Return [X, Y] of the center of cell containing provided text 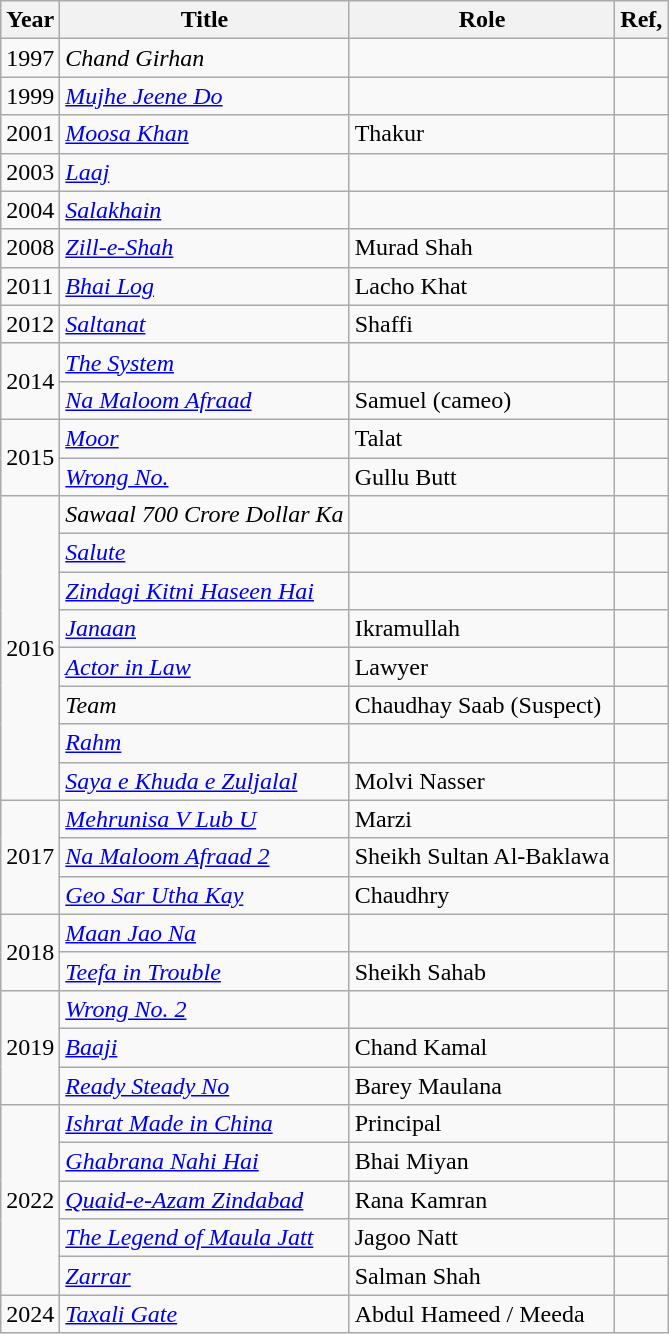
Samuel (cameo) [482, 400]
Zindagi Kitni Haseen Hai [204, 591]
Abdul Hameed / Meeda [482, 1314]
Gullu Butt [482, 477]
Ishrat Made in China [204, 1124]
Salman Shah [482, 1276]
Salakhain [204, 210]
2012 [30, 324]
Rahm [204, 743]
Rana Kamran [482, 1200]
2017 [30, 857]
2022 [30, 1200]
2019 [30, 1047]
Chaudhry [482, 895]
The Legend of Maula Jatt [204, 1238]
Maan Jao Na [204, 933]
Na Maloom Afraad 2 [204, 857]
Ref, [642, 20]
2024 [30, 1314]
Ghabrana Nahi Hai [204, 1162]
Wrong No. 2 [204, 1009]
Zill-e-Shah [204, 248]
Geo Sar Utha Kay [204, 895]
Bhai Log [204, 286]
Sheikh Sahab [482, 971]
Salute [204, 553]
Jagoo Natt [482, 1238]
Teefa in Trouble [204, 971]
Barey Maulana [482, 1085]
Ikramullah [482, 629]
2014 [30, 381]
Saltanat [204, 324]
Saya e Khuda e Zuljalal [204, 781]
Moor [204, 438]
Lawyer [482, 667]
2004 [30, 210]
2001 [30, 134]
Sheikh Sultan Al-Baklawa [482, 857]
Taxali Gate [204, 1314]
1997 [30, 58]
Ready Steady No [204, 1085]
Zarrar [204, 1276]
Baaji [204, 1047]
Quaid-e-Azam Zindabad [204, 1200]
Actor in Law [204, 667]
The System [204, 362]
Murad Shah [482, 248]
2016 [30, 648]
Mehrunisa V Lub U [204, 819]
Role [482, 20]
Year [30, 20]
Wrong No. [204, 477]
Na Maloom Afraad [204, 400]
Sawaal 700 Crore Dollar Ka [204, 515]
Lacho Khat [482, 286]
Janaan [204, 629]
1999 [30, 96]
Thakur [482, 134]
Talat [482, 438]
2008 [30, 248]
Team [204, 705]
Shaffi [482, 324]
2015 [30, 457]
Principal [482, 1124]
Molvi Nasser [482, 781]
Mujhe Jeene Do [204, 96]
Laaj [204, 172]
Chand Kamal [482, 1047]
2018 [30, 952]
Chaudhay Saab (Suspect) [482, 705]
Marzi [482, 819]
Bhai Miyan [482, 1162]
Chand Girhan [204, 58]
Moosa Khan [204, 134]
2011 [30, 286]
2003 [30, 172]
Title [204, 20]
